Return the [x, y] coordinate for the center point of the cell that contains the specified text.  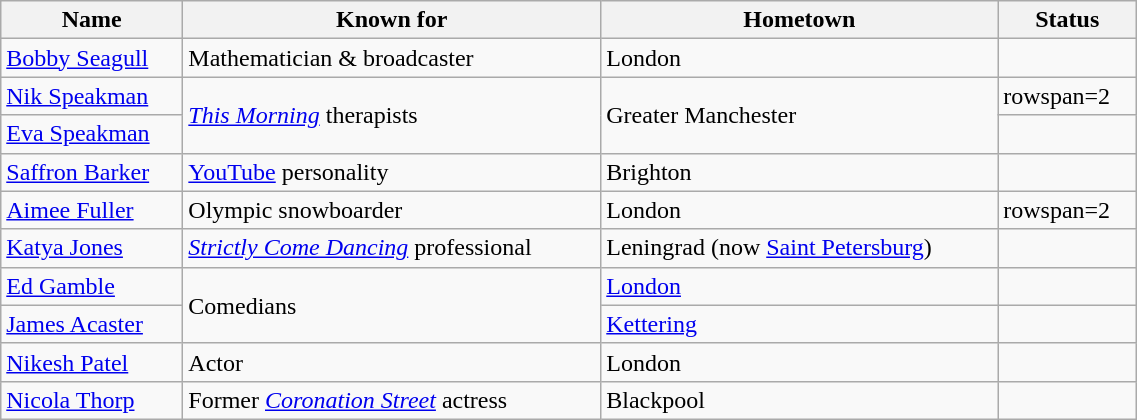
Blackpool [800, 400]
Hometown [800, 20]
Bobby Seagull [92, 58]
Comedians [392, 305]
Nikesh Patel [92, 362]
Greater Manchester [800, 115]
Eva Speakman [92, 134]
Nik Speakman [92, 96]
Former Coronation Street actress [392, 400]
Mathematician & broadcaster [392, 58]
Leningrad (now Saint Petersburg) [800, 248]
Name [92, 20]
This Morning therapists [392, 115]
Katya Jones [92, 248]
Kettering [800, 324]
Actor [392, 362]
Saffron Barker [92, 172]
Strictly Come Dancing professional [392, 248]
Nicola Thorp [92, 400]
Ed Gamble [92, 286]
Olympic snowboarder [392, 210]
Status [1068, 20]
James Acaster [92, 324]
Aimee Fuller [92, 210]
Known for [392, 20]
YouTube personality [392, 172]
Brighton [800, 172]
